Return the (X, Y) coordinate for the center point of the cell that contains the specified text.  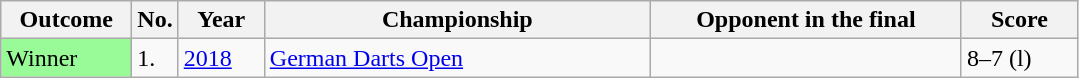
Outcome (66, 20)
2018 (221, 58)
Score (1019, 20)
Opponent in the final (806, 20)
No. (155, 20)
1. (155, 58)
8–7 (l) (1019, 58)
Championship (457, 20)
Year (221, 20)
Winner (66, 58)
German Darts Open (457, 58)
